Return the (x, y) coordinate for the center point of the cell that contains the specified text.  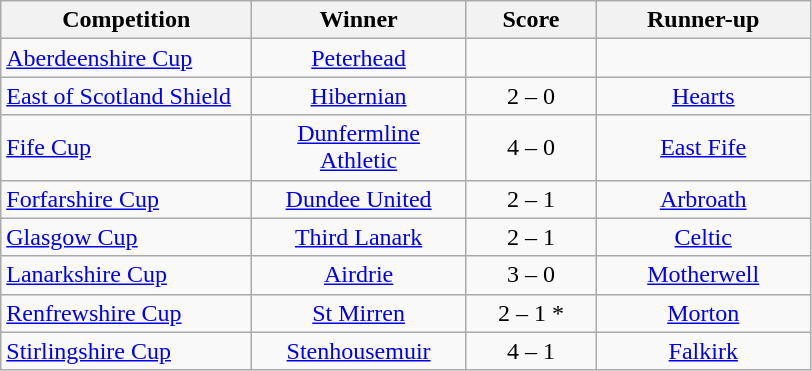
Aberdeenshire Cup (126, 58)
Score (530, 20)
Winner (359, 20)
Dunfermline Athletic (359, 148)
2 – 1 * (530, 313)
4 – 1 (530, 351)
Third Lanark (359, 237)
Glasgow Cup (126, 237)
Airdrie (359, 275)
2 – 0 (530, 96)
Falkirk (703, 351)
Celtic (703, 237)
Peterhead (359, 58)
3 – 0 (530, 275)
Fife Cup (126, 148)
St Mirren (359, 313)
Forfarshire Cup (126, 199)
Renfrewshire Cup (126, 313)
East of Scotland Shield (126, 96)
Lanarkshire Cup (126, 275)
Dundee United (359, 199)
Hearts (703, 96)
Motherwell (703, 275)
Competition (126, 20)
Morton (703, 313)
Hibernian (359, 96)
Stenhousemuir (359, 351)
Runner-up (703, 20)
4 – 0 (530, 148)
Stirlingshire Cup (126, 351)
East Fife (703, 148)
Arbroath (703, 199)
